Scan for the cell matching the given text and deliver its [x, y] coordinate at center. 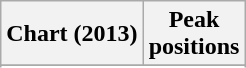
Chart (2013) [72, 34]
Peakpositions [194, 34]
